Capture the cell that displays the provided text and extract its (x, y) central coordinate. 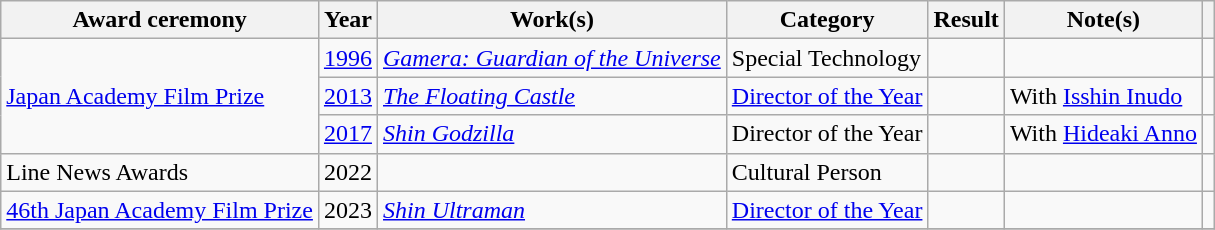
1996 (348, 58)
2017 (348, 134)
Cultural Person (827, 172)
46th Japan Academy Film Prize (160, 210)
With Isshin Inudo (1103, 96)
Year (348, 20)
Category (827, 20)
Gamera: Guardian of the Universe (552, 58)
Award ceremony (160, 20)
With Hideaki Anno (1103, 134)
Result (966, 20)
Line News Awards (160, 172)
The Floating Castle (552, 96)
Work(s) (552, 20)
Shin Ultraman (552, 210)
2023 (348, 210)
Special Technology (827, 58)
2022 (348, 172)
Note(s) (1103, 20)
2013 (348, 96)
Japan Academy Film Prize (160, 96)
Shin Godzilla (552, 134)
